Detect which cell encompasses the target text, then output its (X, Y) center coordinate. 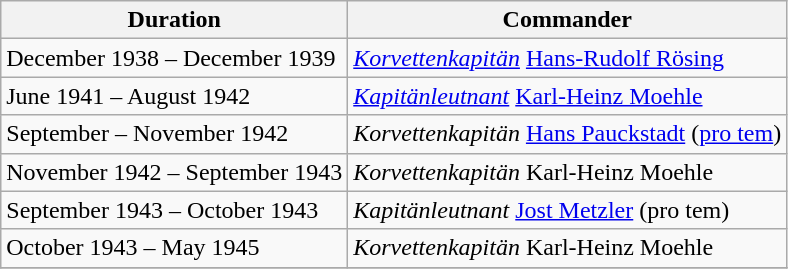
Kapitänleutnant Jost Metzler (pro tem) (568, 210)
June 1941 – August 1942 (174, 96)
Korvettenkapitän Hans Pauckstadt (pro tem) (568, 134)
September 1943 – October 1943 (174, 210)
December 1938 – December 1939 (174, 58)
November 1942 – September 1943 (174, 172)
Commander (568, 20)
Duration (174, 20)
Korvettenkapitän Hans-Rudolf Rösing (568, 58)
October 1943 – May 1945 (174, 248)
September – November 1942 (174, 134)
Kapitänleutnant Karl-Heinz Moehle (568, 96)
